Determine the (X, Y) coordinate at the center of the cell enclosing the given text.  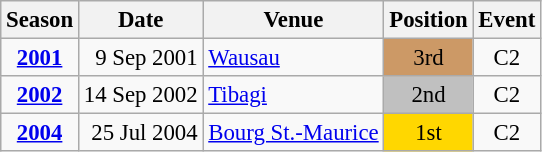
14 Sep 2002 (140, 95)
2001 (40, 58)
Wausau (294, 58)
9 Sep 2001 (140, 58)
3rd (428, 58)
Venue (294, 20)
2002 (40, 95)
Position (428, 20)
25 Jul 2004 (140, 133)
Bourg St.-Maurice (294, 133)
Season (40, 20)
Tibagi (294, 95)
Event (507, 20)
2004 (40, 133)
1st (428, 133)
Date (140, 20)
2nd (428, 95)
